Capture the cell that displays the provided text and extract its (x, y) central coordinate. 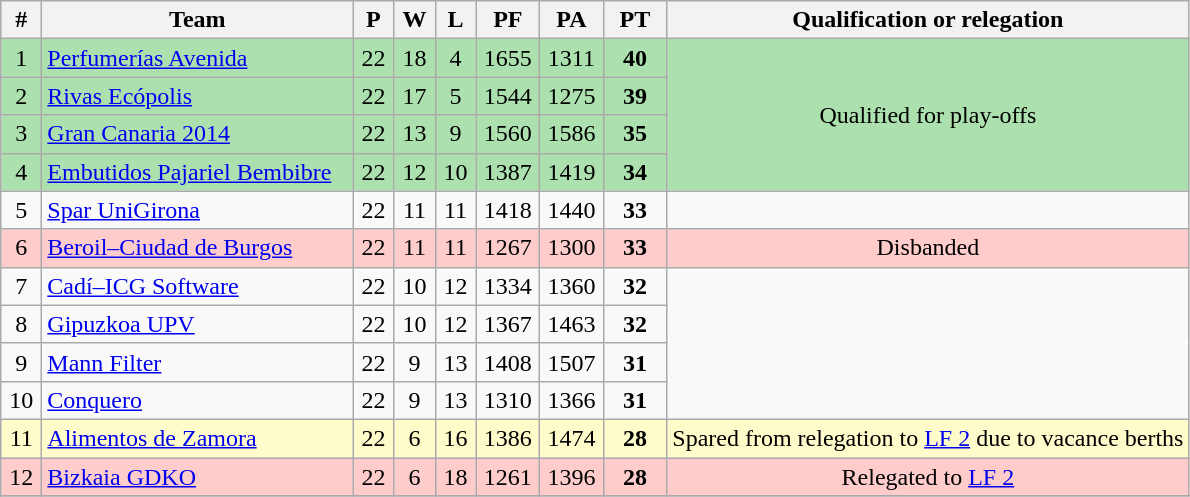
1560 (508, 134)
Rivas Ecópolis (198, 96)
1261 (508, 477)
Bizkaia GDKO (198, 477)
1300 (572, 248)
1408 (508, 362)
1310 (508, 400)
Relegated to LF 2 (928, 477)
P (374, 20)
Mann Filter (198, 362)
1311 (572, 58)
1507 (572, 362)
Beroil–Ciudad de Burgos (198, 248)
L (456, 20)
1440 (572, 210)
7 (22, 286)
1655 (508, 58)
PA (572, 20)
Disbanded (928, 248)
Qualified for play-offs (928, 115)
Qualification or relegation (928, 20)
40 (635, 58)
1474 (572, 438)
1544 (508, 96)
1387 (508, 172)
Spared from relegation to LF 2 due to vacance berths (928, 438)
Spar UniGirona (198, 210)
1586 (572, 134)
# (22, 20)
W (414, 20)
Embutidos Pajariel Bembibre (198, 172)
2 (22, 96)
Gipuzkoa UPV (198, 324)
Cadí–ICG Software (198, 286)
Alimentos de Zamora (198, 438)
Perfumerías Avenida (198, 58)
1367 (508, 324)
1275 (572, 96)
1386 (508, 438)
3 (22, 134)
1463 (572, 324)
35 (635, 134)
Gran Canaria 2014 (198, 134)
1396 (572, 477)
Conquero (198, 400)
1 (22, 58)
Team (198, 20)
17 (414, 96)
PF (508, 20)
1366 (572, 400)
1334 (508, 286)
1360 (572, 286)
1267 (508, 248)
8 (22, 324)
1419 (572, 172)
PT (635, 20)
1418 (508, 210)
34 (635, 172)
16 (456, 438)
39 (635, 96)
